Provide the [X, Y] coordinate of the cell's center where the given text is located.  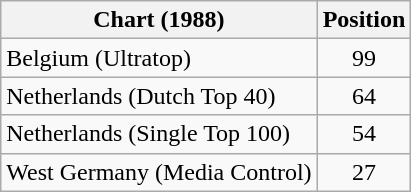
99 [364, 58]
Netherlands (Single Top 100) [159, 134]
64 [364, 96]
54 [364, 134]
27 [364, 172]
West Germany (Media Control) [159, 172]
Netherlands (Dutch Top 40) [159, 96]
Position [364, 20]
Belgium (Ultratop) [159, 58]
Chart (1988) [159, 20]
